From the cell containing the given text, extract its center point as (x, y) coordinate. 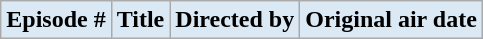
Original air date (392, 20)
Episode # (56, 20)
Directed by (235, 20)
Title (140, 20)
